From the cell containing the given text, extract its center point as [x, y] coordinate. 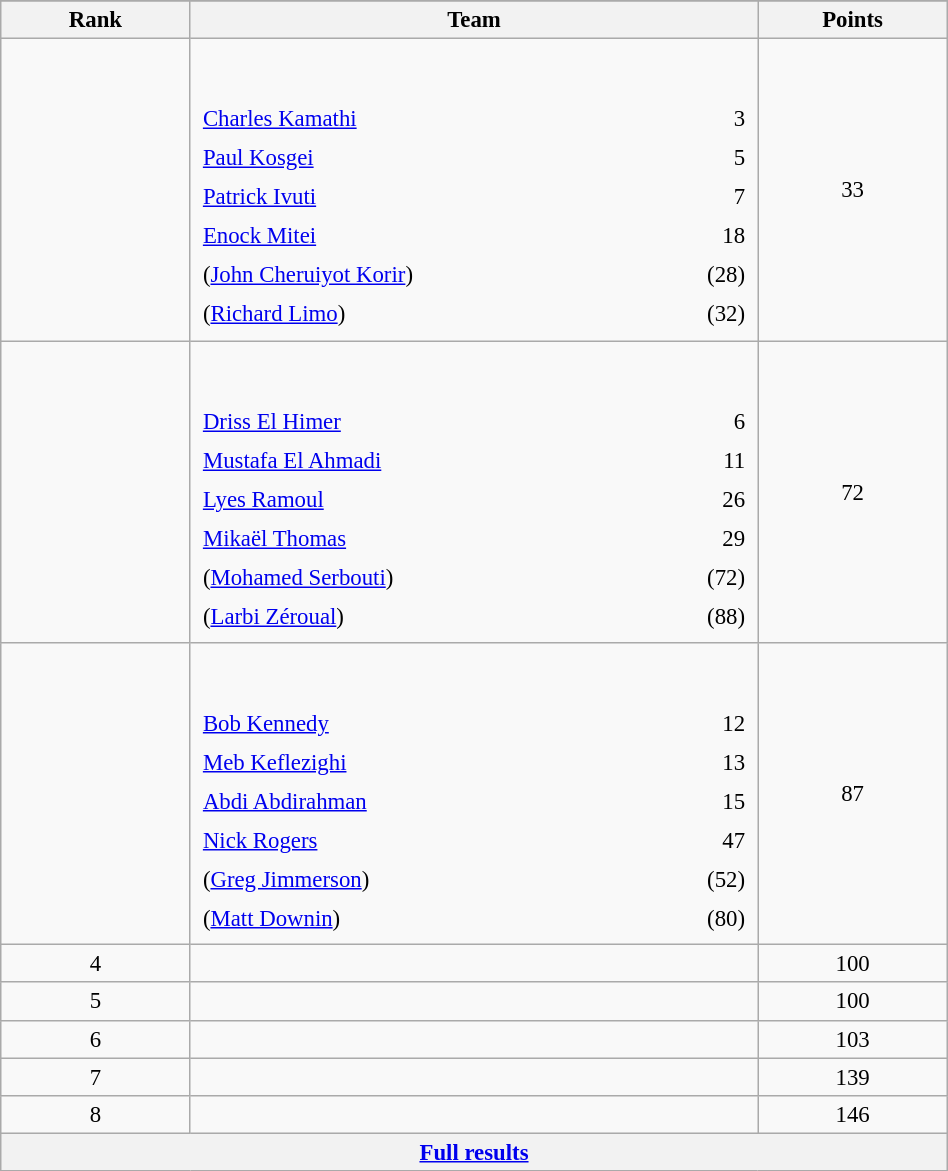
(72) [698, 577]
Meb Keflezighi [414, 762]
(32) [702, 314]
Mustafa El Ahmadi [420, 460]
4 [96, 964]
8 [96, 1114]
Abdi Abdirahman [414, 801]
(88) [698, 616]
26 [698, 499]
47 [692, 840]
Bob Kennedy [414, 723]
(Greg Jimmerson) [414, 880]
Mikaël Thomas [420, 538]
12 [692, 723]
Driss El Himer [420, 421]
(Mohamed Serbouti) [420, 577]
13 [692, 762]
(Richard Limo) [424, 314]
103 [852, 1039]
(John Cheruiyot Korir) [424, 275]
11 [698, 460]
Team [474, 20]
Charles Kamathi [424, 119]
Charles Kamathi 3 Paul Kosgei 5 Patrick Ivuti 7 Enock Mitei 18 (John Cheruiyot Korir) (28) (Richard Limo) (32) [474, 190]
Patrick Ivuti [424, 197]
Enock Mitei [424, 236]
(Larbi Zéroual) [420, 616]
3 [702, 119]
72 [852, 492]
(52) [692, 880]
139 [852, 1077]
Rank [96, 20]
15 [692, 801]
29 [698, 538]
Lyes Ramoul [420, 499]
(80) [692, 919]
Paul Kosgei [424, 158]
Full results [474, 1152]
(28) [702, 275]
Points [852, 20]
(Matt Downin) [414, 919]
Bob Kennedy 12 Meb Keflezighi 13 Abdi Abdirahman 15 Nick Rogers 47 (Greg Jimmerson) (52) (Matt Downin) (80) [474, 794]
146 [852, 1114]
87 [852, 794]
18 [702, 236]
33 [852, 190]
Driss El Himer 6 Mustafa El Ahmadi 11 Lyes Ramoul 26 Mikaël Thomas 29 (Mohamed Serbouti) (72) (Larbi Zéroual) (88) [474, 492]
Nick Rogers [414, 840]
